Capture the cell that displays the provided text and extract its [x, y] central coordinate. 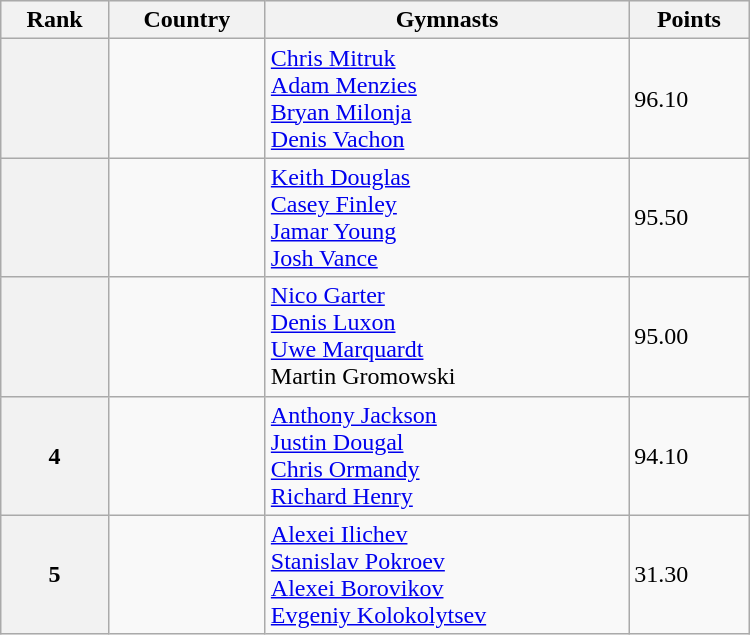
31.30 [690, 574]
5 [55, 574]
95.00 [690, 336]
94.10 [690, 456]
Country [186, 20]
95.50 [690, 218]
Points [690, 20]
4 [55, 456]
Anthony JacksonJustin DougalChris Ormandy Richard Henry [446, 456]
Keith DouglasCasey FinleyJamar YoungJosh Vance [446, 218]
Chris MitrukAdam MenziesBryan MilonjaDenis Vachon [446, 98]
Rank [55, 20]
96.10 [690, 98]
Nico GarterDenis LuxonUwe MarquardtMartin Gromowski [446, 336]
Gymnasts [446, 20]
Alexei IlichevStanislav PokroevAlexei Borovikov Evgeniy Kolokolytsev [446, 574]
